From the cell containing the given text, extract its center point as [x, y] coordinate. 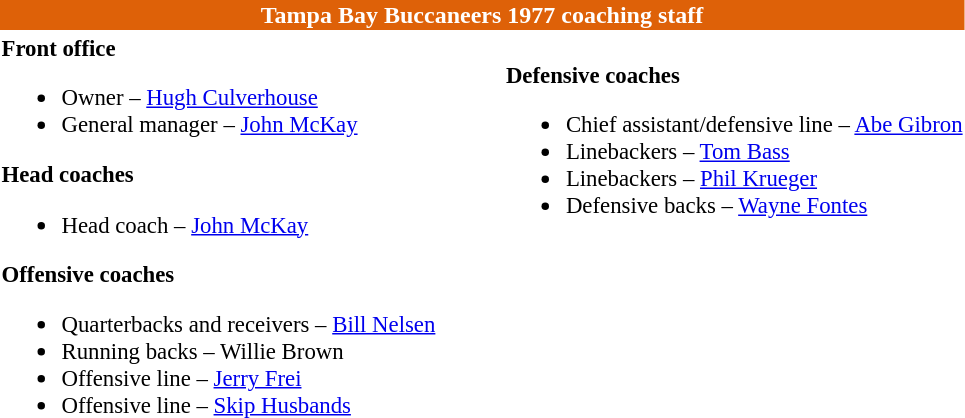
Tampa Bay Buccaneers 1977 coaching staff [482, 15]
